For the text-containing cell, return its midpoint in (x, y) coordinate format. 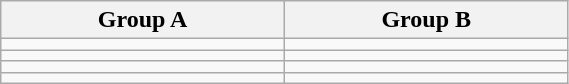
Group B (426, 20)
Group A (143, 20)
